Pinpoint the cell where the given text exists, returning its [X, Y] midpoint coordinate. 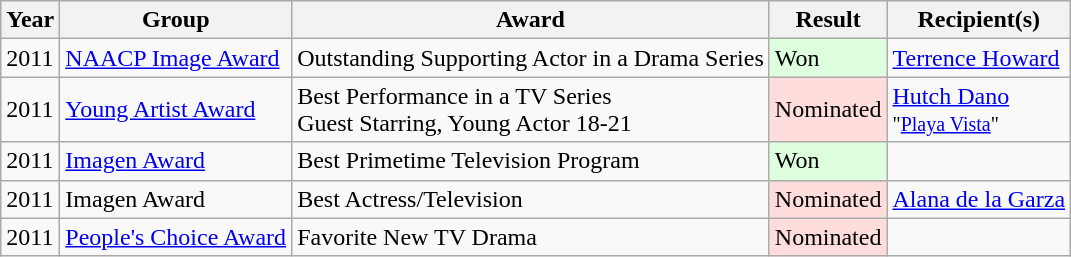
Year [30, 20]
Best Performance in a TV SeriesGuest Starring, Young Actor 18-21 [531, 110]
Best Primetime Television Program [531, 161]
Hutch Dano"Playa Vista" [979, 110]
Young Artist Award [176, 110]
Terrence Howard [979, 58]
Recipient(s) [979, 20]
Favorite New TV Drama [531, 237]
People's Choice Award [176, 237]
Best Actress/Television [531, 199]
Alana de la Garza [979, 199]
Outstanding Supporting Actor in a Drama Series [531, 58]
Award [531, 20]
Result [828, 20]
Group [176, 20]
NAACP Image Award [176, 58]
